For the text-containing cell, return its midpoint in [X, Y] coordinate format. 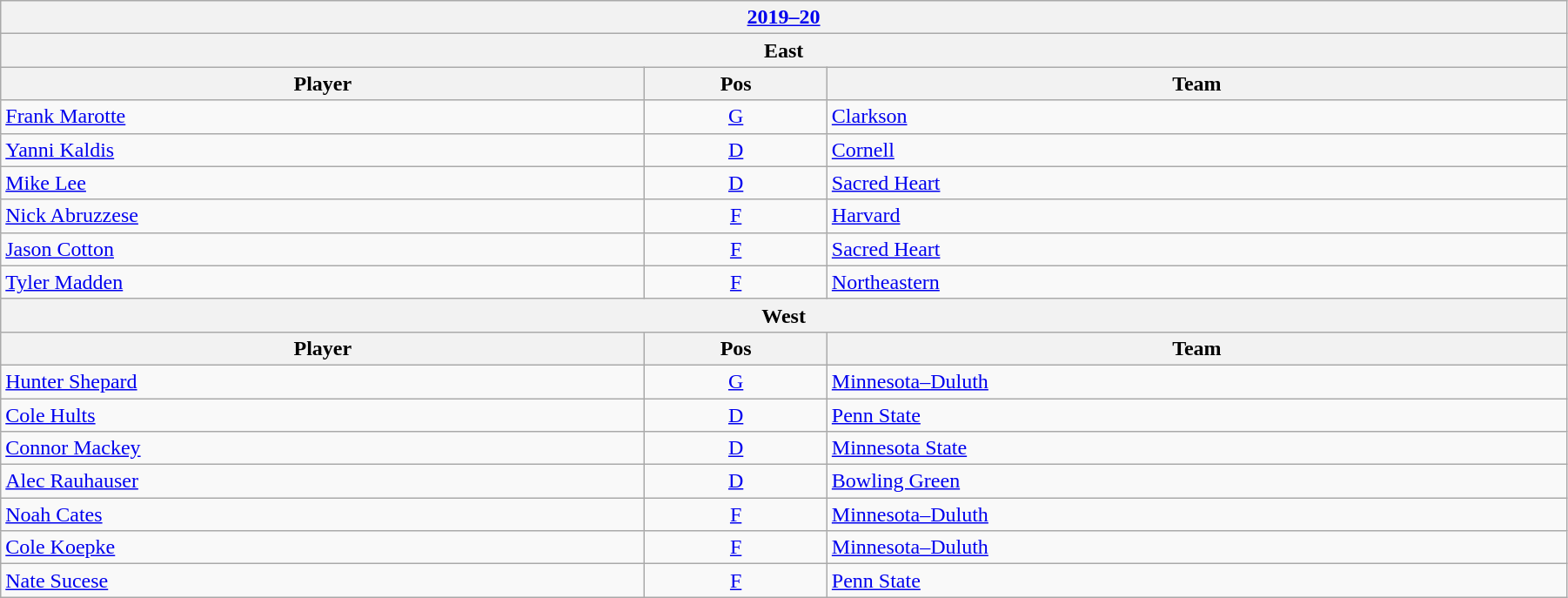
Hunter Shepard [323, 381]
Bowling Green [1196, 481]
2019–20 [784, 17]
Jason Cotton [323, 249]
Clarkson [1196, 117]
Noah Cates [323, 514]
Connor Mackey [323, 448]
Cornell [1196, 150]
Frank Marotte [323, 117]
Alec Rauhauser [323, 481]
Yanni Kaldis [323, 150]
Minnesota State [1196, 448]
Nate Sucese [323, 581]
Cole Hults [323, 415]
Northeastern [1196, 282]
Tyler Madden [323, 282]
Mike Lee [323, 183]
Nick Abruzzese [323, 216]
West [784, 315]
Harvard [1196, 216]
Cole Koepke [323, 548]
East [784, 50]
